Find where the given text appears and provide that cell's center as [x, y] coordinate. 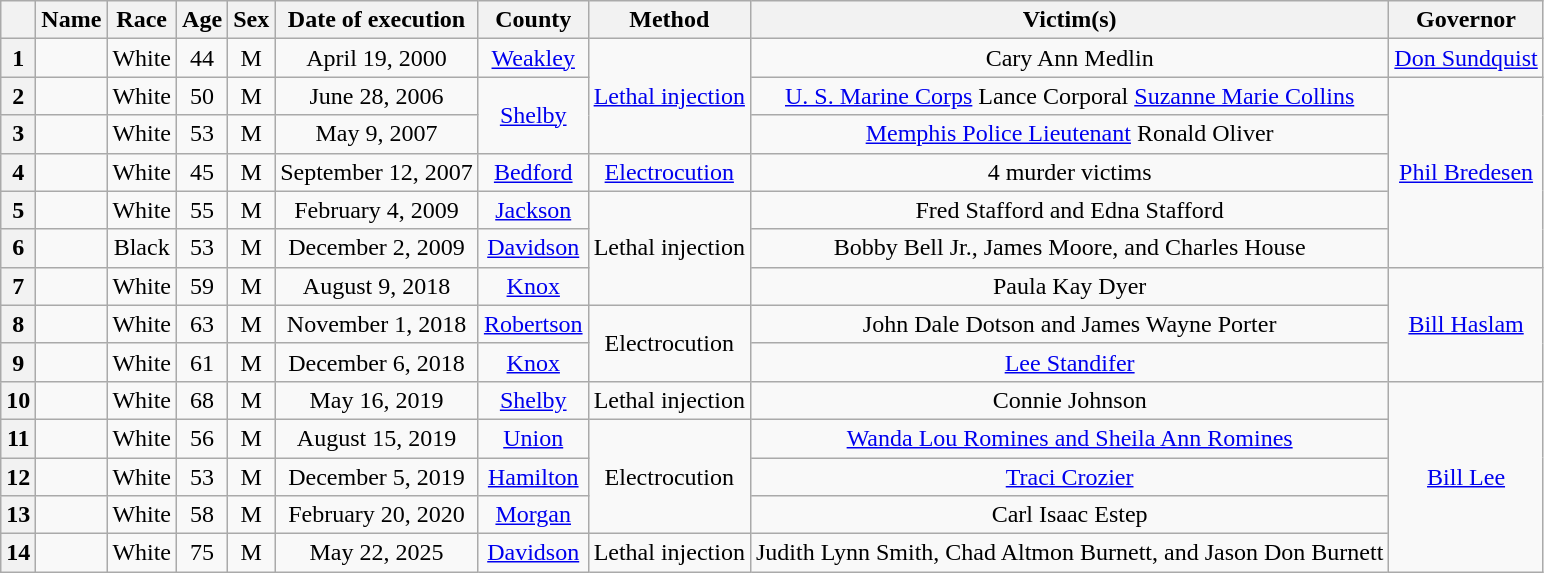
2 [18, 96]
February 20, 2020 [377, 515]
Jackson [533, 210]
U. S. Marine Corps Lance Corporal Suzanne Marie Collins [1069, 96]
May 9, 2007 [377, 134]
58 [202, 515]
59 [202, 286]
4 murder victims [1069, 172]
14 [18, 553]
75 [202, 553]
John Dale Dotson and James Wayne Porter [1069, 324]
45 [202, 172]
Name [72, 20]
May 22, 2025 [377, 553]
12 [18, 477]
Race [142, 20]
Phil Bredesen [1466, 172]
Paula Kay Dyer [1069, 286]
11 [18, 438]
8 [18, 324]
Black [142, 248]
6 [18, 248]
1 [18, 58]
63 [202, 324]
County [533, 20]
August 9, 2018 [377, 286]
Victim(s) [1069, 20]
December 5, 2019 [377, 477]
3 [18, 134]
4 [18, 172]
Traci Crozier [1069, 477]
Fred Stafford and Edna Stafford [1069, 210]
Union [533, 438]
June 28, 2006 [377, 96]
10 [18, 400]
Memphis Police Lieutenant Ronald Oliver [1069, 134]
5 [18, 210]
9 [18, 362]
November 1, 2018 [377, 324]
Method [669, 20]
13 [18, 515]
55 [202, 210]
Wanda Lou Romines and Sheila Ann Romines [1069, 438]
Date of execution [377, 20]
61 [202, 362]
April 19, 2000 [377, 58]
56 [202, 438]
May 16, 2019 [377, 400]
Lee Standifer [1069, 362]
August 15, 2019 [377, 438]
44 [202, 58]
Age [202, 20]
Morgan [533, 515]
68 [202, 400]
February 4, 2009 [377, 210]
Judith Lynn Smith, Chad Altmon Burnett, and Jason Don Burnett [1069, 553]
Robertson [533, 324]
Bedford [533, 172]
September 12, 2007 [377, 172]
Cary Ann Medlin [1069, 58]
7 [18, 286]
Bill Lee [1466, 476]
Weakley [533, 58]
Hamilton [533, 477]
Bill Haslam [1466, 324]
Bobby Bell Jr., James Moore, and Charles House [1069, 248]
Sex [252, 20]
Carl Isaac Estep [1069, 515]
Connie Johnson [1069, 400]
Don Sundquist [1466, 58]
50 [202, 96]
Governor [1466, 20]
December 6, 2018 [377, 362]
December 2, 2009 [377, 248]
